Return the [X, Y] coordinate for the center point of the cell that contains the specified text.  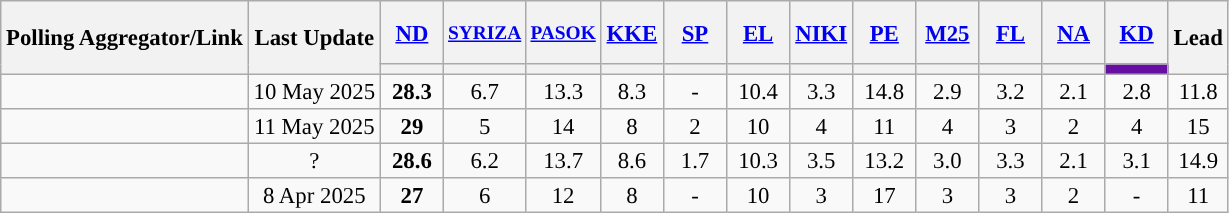
PASOK [564, 32]
2.9 [948, 92]
13.7 [564, 162]
6.2 [484, 162]
10.3 [758, 162]
17 [884, 196]
3.0 [948, 162]
28.6 [412, 162]
12 [564, 196]
8.6 [632, 162]
10 May 2025 [314, 92]
Polling Aggregator/Link [125, 38]
11 May 2025 [314, 126]
14.9 [1198, 162]
8 Apr 2025 [314, 196]
15 [1198, 126]
3.5 [822, 162]
Last Update [314, 38]
13.2 [884, 162]
ND [412, 32]
1.7 [694, 162]
6.7 [484, 92]
14 [564, 126]
KKE [632, 32]
EL [758, 32]
3.1 [1136, 162]
KD [1136, 32]
10.4 [758, 92]
11.8 [1198, 92]
14.8 [884, 92]
29 [412, 126]
13.3 [564, 92]
? [314, 162]
27 [412, 196]
FL [1010, 32]
Lead [1198, 38]
NIKI [822, 32]
8.3 [632, 92]
Μ25 [948, 32]
2.8 [1136, 92]
PE [884, 32]
NA [1074, 32]
3.2 [1010, 92]
28.3 [412, 92]
6 [484, 196]
5 [484, 126]
SP [694, 32]
SYRIZA [484, 32]
